Identify which cell holds the provided text, then report its (x, y) central coordinate. 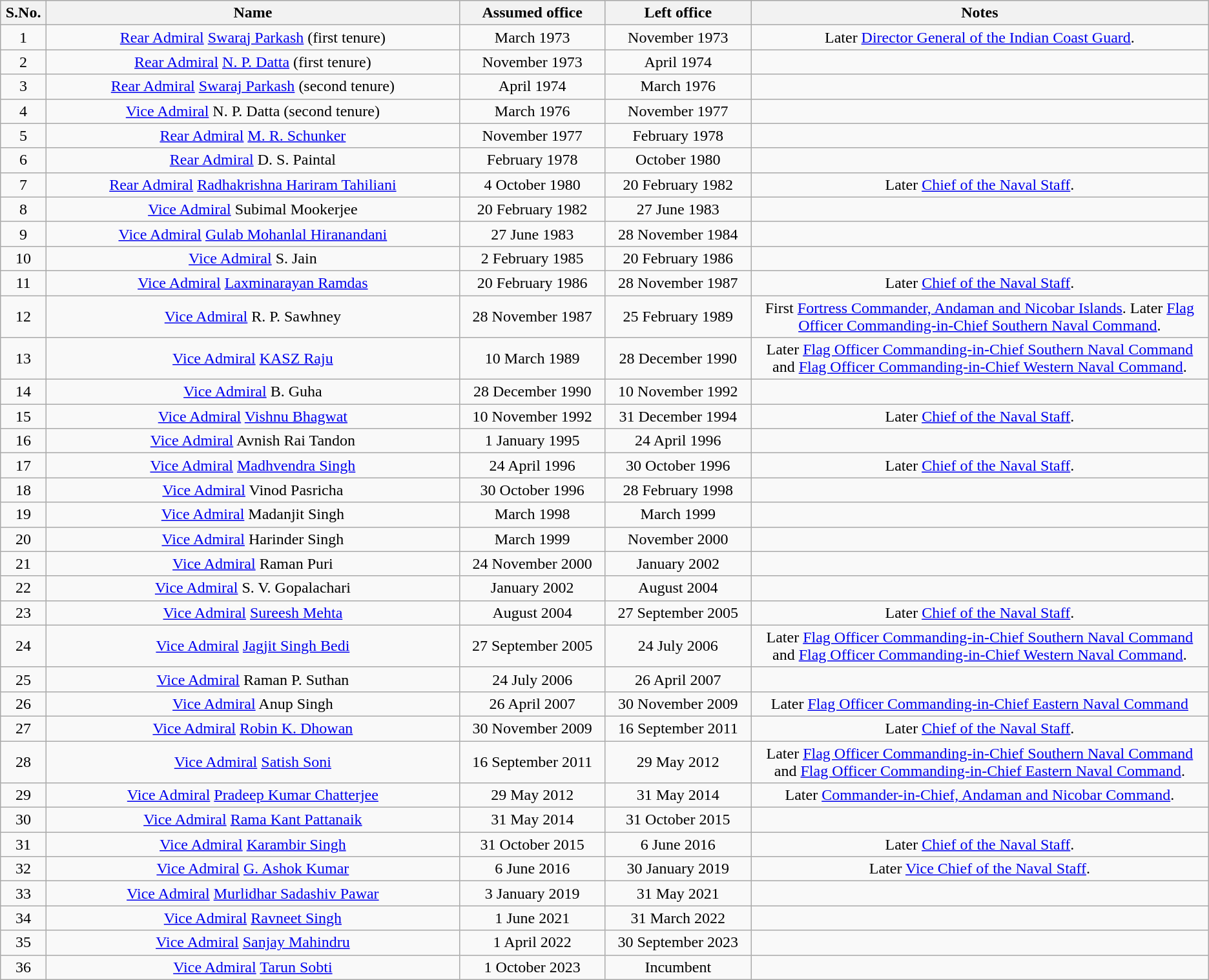
2 February 1985 (532, 258)
4 (23, 111)
10 (23, 258)
Vice Admiral R. P. Sawhney (253, 316)
26 (23, 704)
Rear Admiral Swaraj Parkash (second tenure) (253, 87)
33 (23, 893)
12 (23, 316)
Left office (678, 13)
Vice Admiral KASZ Raju (253, 359)
25 (23, 679)
24 November 2000 (532, 564)
March 1973 (532, 37)
13 (23, 359)
Notes (980, 13)
36 (23, 967)
9 (23, 234)
Vice Admiral Satish Soni (253, 762)
Vice Admiral Laxminarayan Ramdas (253, 283)
19 (23, 515)
23 (23, 613)
35 (23, 943)
16 (23, 441)
1 June 2021 (532, 918)
Rear Admiral D. S. Paintal (253, 160)
Vice Admiral Sureesh Mehta (253, 613)
Vice Admiral Karambir Singh (253, 844)
Vice Admiral Murlidhar Sadashiv Pawar (253, 893)
11 (23, 283)
2 (23, 62)
Vice Admiral Madanjit Singh (253, 515)
Later Flag Officer Commanding-in-Chief Southern Naval Command and Flag Officer Commanding-in-Chief Eastern Naval Command. (980, 762)
Vice Admiral S. V. Gopalachari (253, 588)
Vice Admiral Anup Singh (253, 704)
Name (253, 13)
October 1980 (678, 160)
Rear Admiral Radhakrishna Hariram Tahiliani (253, 185)
34 (23, 918)
32 (23, 869)
Vice Admiral B. Guha (253, 392)
28 November 1984 (678, 234)
Incumbent (678, 967)
S.No. (23, 13)
Vice Admiral Harinder Singh (253, 539)
Later Director General of the Indian Coast Guard. (980, 37)
15 (23, 416)
3 (23, 87)
7 (23, 185)
Vice Admiral Raman P. Suthan (253, 679)
3 January 2019 (532, 893)
25 February 1989 (678, 316)
Vice Admiral Jagjit Singh Bedi (253, 646)
29 (23, 795)
March 1998 (532, 515)
1 April 2022 (532, 943)
Vice Admiral Madhvendra Singh (253, 465)
27 (23, 728)
30 January 2019 (678, 869)
28 (23, 762)
28 February 1998 (678, 490)
Vice Admiral Sanjay Mahindru (253, 943)
Vice Admiral Gulab Mohanlal Hiranandani (253, 234)
Vice Admiral Pradeep Kumar Chatterjee (253, 795)
21 (23, 564)
Vice Admiral Subimal Mookerjee (253, 209)
1 January 1995 (532, 441)
22 (23, 588)
Vice Admiral Vinod Pasricha (253, 490)
Rear Admiral M. R. Schunker (253, 136)
4 October 1980 (532, 185)
30 (23, 820)
31 March 2022 (678, 918)
1 (23, 37)
November 2000 (678, 539)
8 (23, 209)
Vice Admiral Tarun Sobti (253, 967)
Vice Admiral Rama Kant Pattanaik (253, 820)
10 March 1989 (532, 359)
Later Flag Officer Commanding-in-Chief Eastern Naval Command (980, 704)
14 (23, 392)
20 (23, 539)
Vice Admiral N. P. Datta (second tenure) (253, 111)
17 (23, 465)
Assumed office (532, 13)
Vice Admiral Robin K. Dhowan (253, 728)
1 October 2023 (532, 967)
Vice Admiral G. Ashok Kumar (253, 869)
5 (23, 136)
31 May 2021 (678, 893)
Later Vice Chief of the Naval Staff. (980, 869)
Rear Admiral N. P. Datta (first tenure) (253, 62)
Later Commander-in-Chief, Andaman and Nicobar Command. (980, 795)
31 (23, 844)
Vice Admiral Avnish Rai Tandon (253, 441)
First Fortress Commander, Andaman and Nicobar Islands. Later Flag Officer Commanding-in-Chief Southern Naval Command. (980, 316)
24 (23, 646)
6 (23, 160)
30 September 2023 (678, 943)
Vice Admiral S. Jain (253, 258)
31 December 1994 (678, 416)
Vice Admiral Ravneet Singh (253, 918)
Vice Admiral Vishnu Bhagwat (253, 416)
18 (23, 490)
Vice Admiral Raman Puri (253, 564)
Rear Admiral Swaraj Parkash (first tenure) (253, 37)
